Search for the cell housing the specified text and yield its [X, Y] center coordinate. 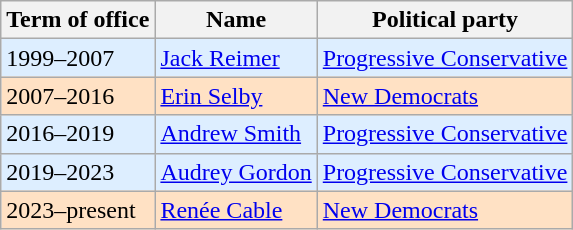
2016–2019 [78, 134]
2007–2016 [78, 96]
Term of office [78, 20]
Renée Cable [236, 210]
1999–2007 [78, 58]
Name [236, 20]
2019–2023 [78, 172]
Audrey Gordon [236, 172]
Jack Reimer [236, 58]
Erin Selby [236, 96]
2023–present [78, 210]
Andrew Smith [236, 134]
Political party [445, 20]
